Capture the cell that displays the provided text and extract its (x, y) central coordinate. 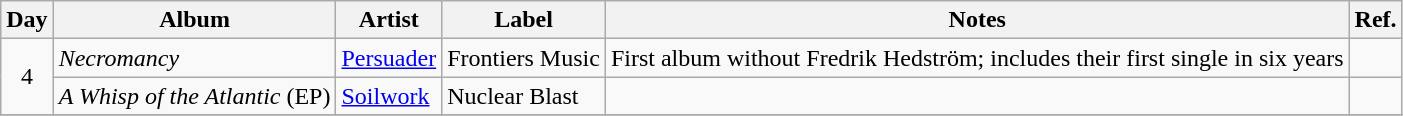
Soilwork (389, 96)
First album without Fredrik Hedström; includes their first single in six years (977, 58)
Label (524, 20)
Notes (977, 20)
Persuader (389, 58)
Day (27, 20)
4 (27, 77)
Nuclear Blast (524, 96)
Ref. (1376, 20)
A Whisp of the Atlantic (EP) (194, 96)
Frontiers Music (524, 58)
Album (194, 20)
Artist (389, 20)
Necromancy (194, 58)
